Extract the (X, Y) coordinate from the center of the cell holding the provided text.  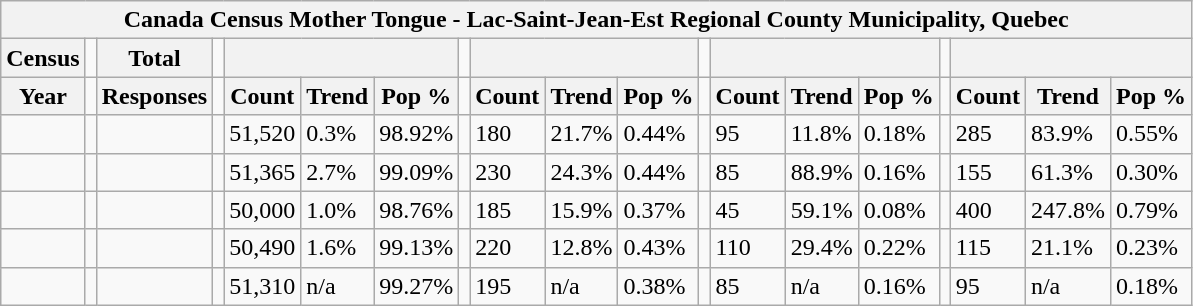
51,520 (262, 134)
0.43% (658, 248)
400 (988, 210)
0.55% (1150, 134)
0.38% (658, 286)
1.0% (338, 210)
247.8% (1068, 210)
0.3% (338, 134)
0.23% (1150, 248)
0.37% (658, 210)
99.27% (416, 286)
Canada Census Mother Tongue - Lac-Saint-Jean-Est Regional County Municipality, Quebec (596, 20)
0.22% (898, 248)
Total (154, 58)
155 (988, 172)
83.9% (1068, 134)
21.7% (582, 134)
12.8% (582, 248)
50,000 (262, 210)
230 (508, 172)
29.4% (822, 248)
98.92% (416, 134)
2.7% (338, 172)
15.9% (582, 210)
1.6% (338, 248)
99.09% (416, 172)
0.08% (898, 210)
110 (748, 248)
185 (508, 210)
51,310 (262, 286)
115 (988, 248)
Year (43, 96)
98.76% (416, 210)
61.3% (1068, 172)
0.30% (1150, 172)
51,365 (262, 172)
195 (508, 286)
45 (748, 210)
180 (508, 134)
24.3% (582, 172)
0.79% (1150, 210)
50,490 (262, 248)
99.13% (416, 248)
11.8% (822, 134)
21.1% (1068, 248)
220 (508, 248)
Census (43, 58)
Responses (154, 96)
88.9% (822, 172)
285 (988, 134)
59.1% (822, 210)
